Detect which cell encompasses the target text, then output its [X, Y] center coordinate. 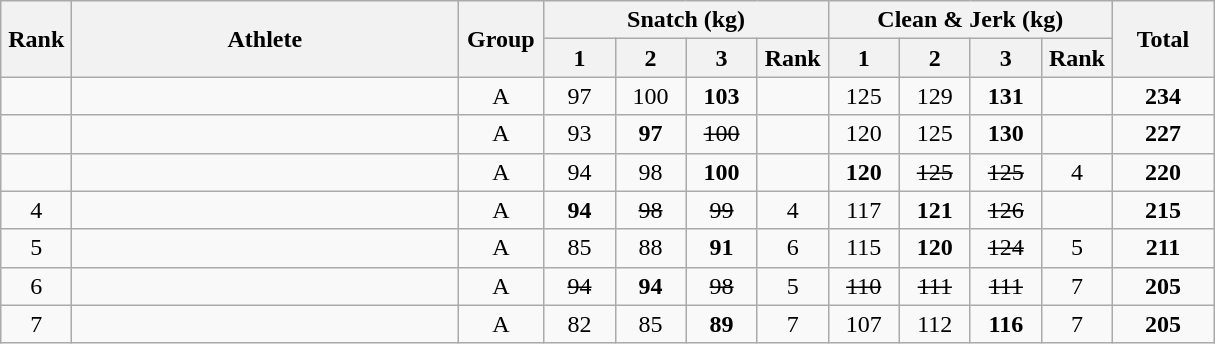
82 [580, 324]
116 [1006, 324]
Clean & Jerk (kg) [970, 20]
121 [934, 210]
211 [1162, 248]
88 [650, 248]
112 [934, 324]
130 [1006, 134]
93 [580, 134]
129 [934, 96]
126 [1006, 210]
115 [864, 248]
91 [722, 248]
215 [1162, 210]
89 [722, 324]
124 [1006, 248]
110 [864, 286]
107 [864, 324]
131 [1006, 96]
117 [864, 210]
220 [1162, 172]
227 [1162, 134]
103 [722, 96]
Total [1162, 39]
234 [1162, 96]
Group [501, 39]
Athlete [265, 39]
Snatch (kg) [686, 20]
99 [722, 210]
